Capture the cell that displays the provided text and extract its (X, Y) central coordinate. 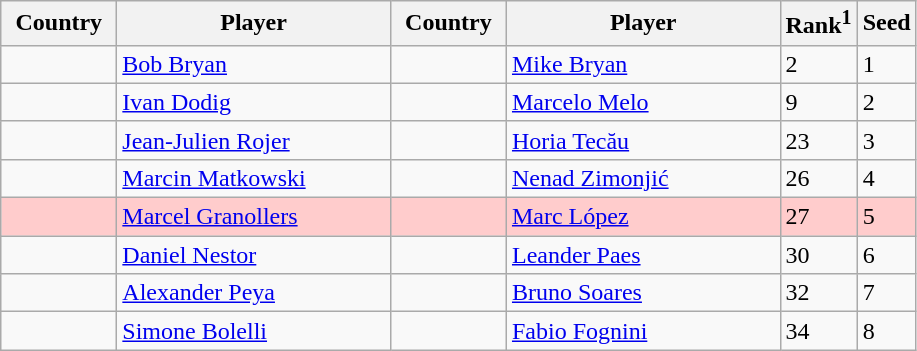
26 (818, 178)
Horia Tecău (643, 140)
Alexander Peya (254, 293)
32 (818, 293)
30 (818, 255)
5 (886, 217)
Ivan Dodig (254, 102)
Mike Bryan (643, 64)
Marc López (643, 217)
Daniel Nestor (254, 255)
Seed (886, 24)
Fabio Fognini (643, 331)
Simone Bolelli (254, 331)
Bob Bryan (254, 64)
3 (886, 140)
34 (818, 331)
Nenad Zimonjić (643, 178)
Marcelo Melo (643, 102)
Bruno Soares (643, 293)
Leander Paes (643, 255)
Jean-Julien Rojer (254, 140)
1 (886, 64)
9 (818, 102)
6 (886, 255)
Marcel Granollers (254, 217)
23 (818, 140)
4 (886, 178)
27 (818, 217)
8 (886, 331)
Marcin Matkowski (254, 178)
Rank1 (818, 24)
7 (886, 293)
